From the cell containing the given text, extract its center point as (X, Y) coordinate. 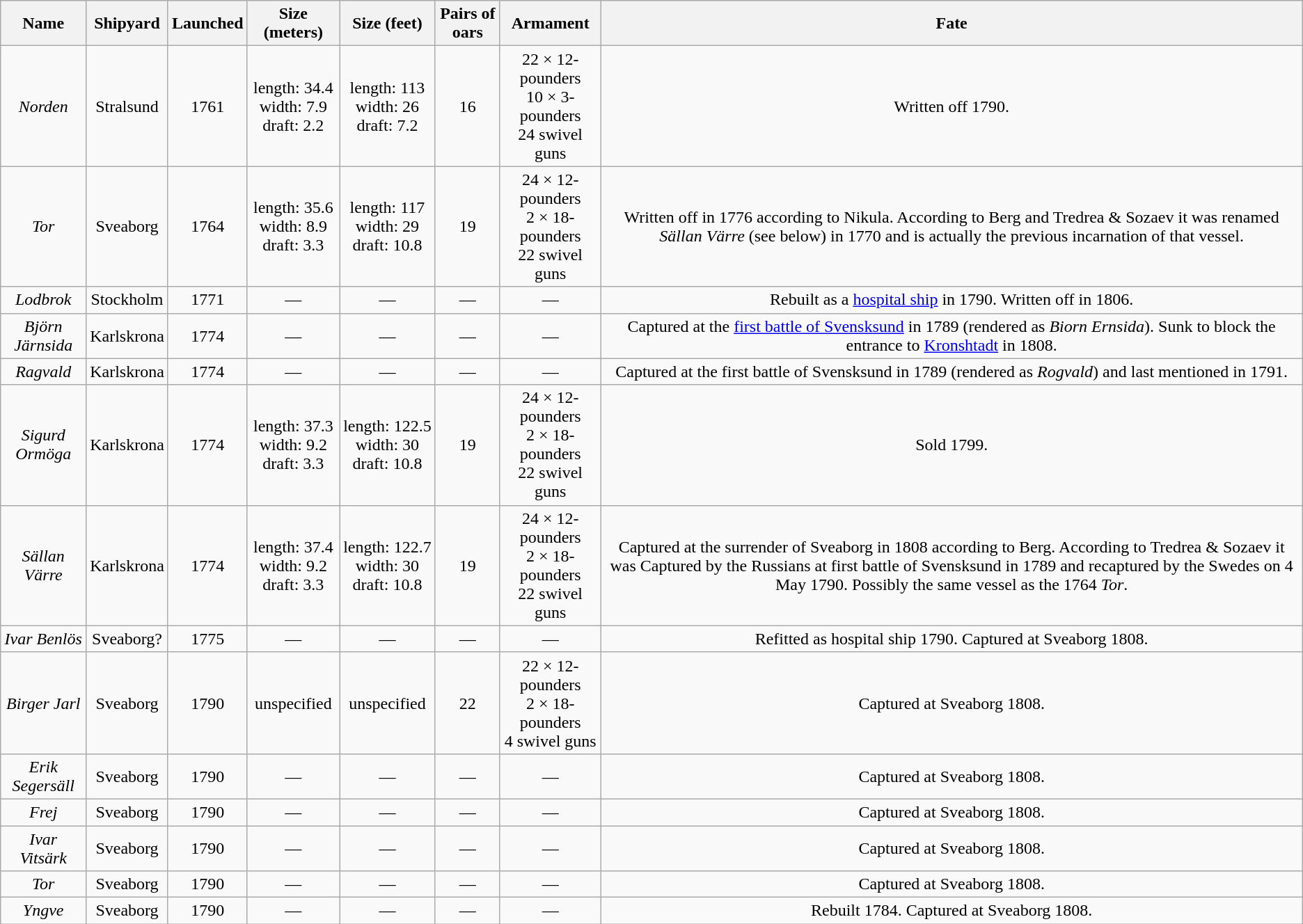
22 (468, 703)
1761 (207, 106)
Size (meters) (293, 24)
Armament (550, 24)
Refitted as hospital ship 1790. Captured at Sveaborg 1808. (951, 639)
Norden (43, 106)
Shipyard (127, 24)
Captured at the first battle of Svensksund in 1789 (rendered as Biorn Ernsida). Sunk to block the entrance to Kronshtadt in 1808. (951, 335)
length: 122.5width: 30draft: 10.8 (388, 445)
length: 37.4width: 9.2draft: 3.3 (293, 565)
Ivar Benlös (43, 639)
Launched (207, 24)
Rebuilt as a hospital ship in 1790. Written off in 1806. (951, 300)
Erik Segersäll (43, 776)
1771 (207, 300)
length: 34.4width: 7.9draft: 2.2 (293, 106)
length: 122.7width: 30draft: 10.8 (388, 565)
Captured at the first battle of Svensksund in 1789 (rendered as Rogvald) and last mentioned in 1791. (951, 372)
Size (feet) (388, 24)
Yngve (43, 911)
Fate (951, 24)
Sveaborg? (127, 639)
Frej (43, 812)
Björn Järnsida (43, 335)
Ivar Vitsärk (43, 847)
length: 113width: 26draft: 7.2 (388, 106)
length: 117width: 29draft: 10.8 (388, 227)
1764 (207, 227)
length: 37.3width: 9.2draft: 3.3 (293, 445)
1775 (207, 639)
22 × 12-pounders2 × 18-pounders4 swivel guns (550, 703)
Pairs of oars (468, 24)
16 (468, 106)
length: 35.6width: 8.9draft: 3.3 (293, 227)
Sällan Värre (43, 565)
Written off 1790. (951, 106)
Name (43, 24)
Sold 1799. (951, 445)
Lodbrok (43, 300)
Stralsund (127, 106)
22 × 12-pounders10 × 3-pounders24 swivel guns (550, 106)
Rebuilt 1784. Captured at Sveaborg 1808. (951, 911)
Birger Jarl (43, 703)
Sigurd Ormöga (43, 445)
Stockholm (127, 300)
Ragvald (43, 372)
